Locate the cell with the specified text and output its (x, y) center coordinate. 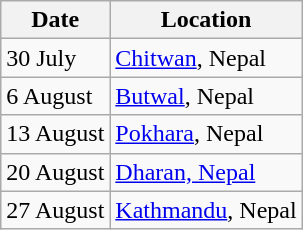
20 August (56, 172)
30 July (56, 58)
6 August (56, 96)
Date (56, 20)
Location (206, 20)
Chitwan, Nepal (206, 58)
Pokhara, Nepal (206, 134)
Kathmandu, Nepal (206, 210)
27 August (56, 210)
Butwal, Nepal (206, 96)
Dharan, Nepal (206, 172)
13 August (56, 134)
